Return [x, y] of the center of cell containing provided text 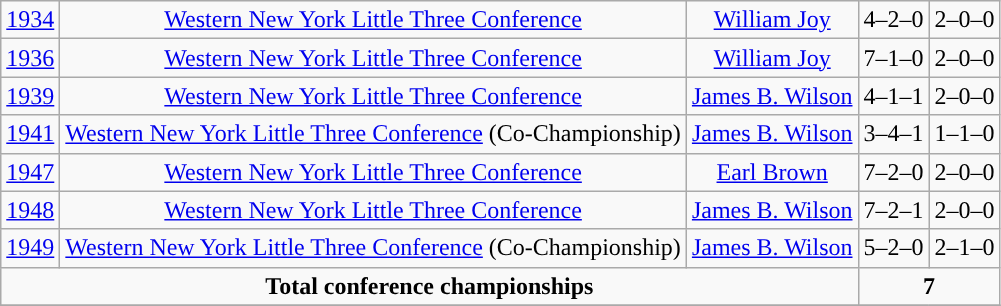
7 [929, 286]
4–1–1 [894, 96]
7–2–1 [894, 210]
1934 [30, 20]
7–2–0 [894, 172]
1947 [30, 172]
1949 [30, 248]
1939 [30, 96]
1936 [30, 58]
1–1–0 [964, 134]
3–4–1 [894, 134]
Earl Brown [772, 172]
5–2–0 [894, 248]
Total conference championships [430, 286]
1941 [30, 134]
4–2–0 [894, 20]
2–1–0 [964, 248]
1948 [30, 210]
7–1–0 [894, 58]
